Identify which cell holds the provided text, then report its (x, y) central coordinate. 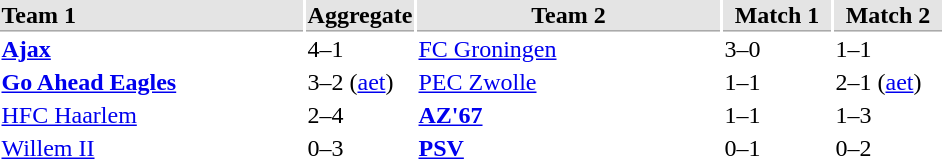
2–1 (aet) (888, 83)
Match 2 (888, 16)
3–0 (777, 49)
Team 2 (568, 16)
PEC Zwolle (568, 83)
2–4 (360, 115)
Ajax (152, 49)
3–2 (aet) (360, 83)
AZ'67 (568, 115)
Match 1 (777, 16)
FC Groningen (568, 49)
4–1 (360, 49)
Team 1 (152, 16)
HFC Haarlem (152, 115)
1–3 (888, 115)
Go Ahead Eagles (152, 83)
Aggregate (360, 16)
